Locate the cell with the specified text and output its (x, y) center coordinate. 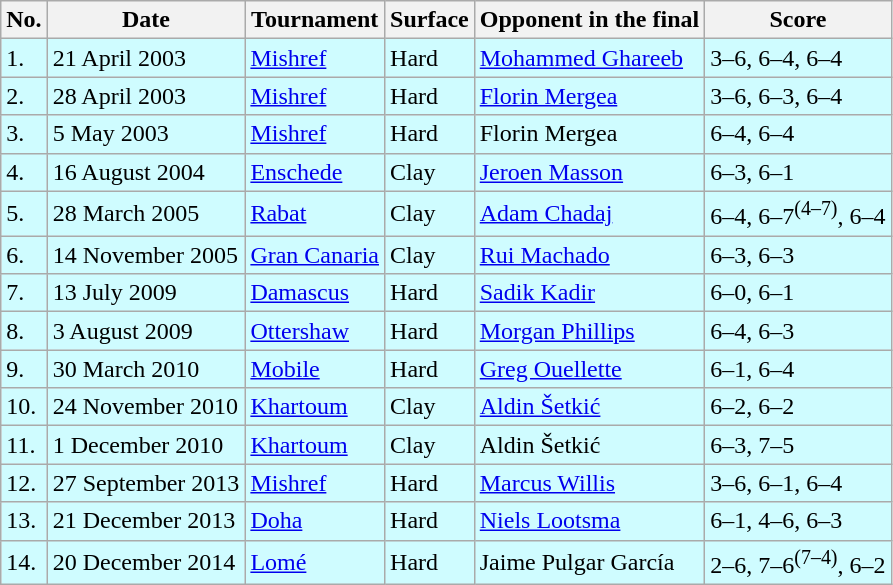
Jeroen Masson (589, 172)
Niels Lootsma (589, 521)
10. (24, 407)
3 August 2009 (146, 331)
6–3, 6–1 (798, 172)
Jaime Pulgar García (589, 562)
28 April 2003 (146, 96)
14 November 2005 (146, 255)
Rui Machado (589, 255)
13 July 2009 (146, 293)
Opponent in the final (589, 20)
Sadik Kadir (589, 293)
6–3, 6–3 (798, 255)
7. (24, 293)
1. (24, 58)
Surface (430, 20)
6–4, 6–3 (798, 331)
2–6, 7–6(7–4), 6–2 (798, 562)
6–4, 6–4 (798, 134)
Enschede (315, 172)
13. (24, 521)
11. (24, 445)
Lomé (315, 562)
Doha (315, 521)
6–4, 6–7(4–7), 6–4 (798, 214)
20 December 2014 (146, 562)
Rabat (315, 214)
6–1, 6–4 (798, 369)
Mohammed Ghareeb (589, 58)
30 March 2010 (146, 369)
6–0, 6–1 (798, 293)
3. (24, 134)
Morgan Phillips (589, 331)
Score (798, 20)
6–3, 7–5 (798, 445)
Damascus (315, 293)
9. (24, 369)
Marcus Willis (589, 483)
Greg Ouellette (589, 369)
Mobile (315, 369)
24 November 2010 (146, 407)
Ottershaw (315, 331)
No. (24, 20)
12. (24, 483)
2. (24, 96)
6–2, 6–2 (798, 407)
1 December 2010 (146, 445)
21 April 2003 (146, 58)
3–6, 6–3, 6–4 (798, 96)
6. (24, 255)
28 March 2005 (146, 214)
3–6, 6–4, 6–4 (798, 58)
21 December 2013 (146, 521)
5. (24, 214)
Tournament (315, 20)
3–6, 6–1, 6–4 (798, 483)
4. (24, 172)
Gran Canaria (315, 255)
14. (24, 562)
Date (146, 20)
27 September 2013 (146, 483)
Adam Chadaj (589, 214)
6–1, 4–6, 6–3 (798, 521)
5 May 2003 (146, 134)
8. (24, 331)
16 August 2004 (146, 172)
